Return the [X, Y] coordinate for the center point of the cell that contains the specified text.  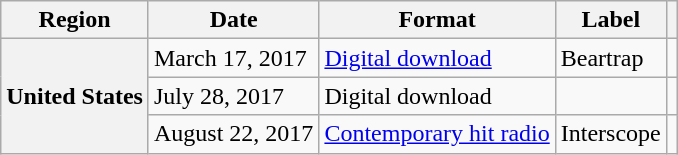
Region [75, 20]
August 22, 2017 [233, 134]
March 17, 2017 [233, 58]
Label [610, 20]
July 28, 2017 [233, 96]
Format [437, 20]
United States [75, 96]
Date [233, 20]
Beartrap [610, 58]
Interscope [610, 134]
Contemporary hit radio [437, 134]
